For the text-containing cell, return its midpoint in [X, Y] coordinate format. 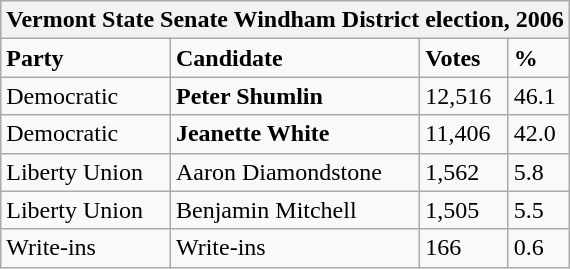
42.0 [538, 134]
46.1 [538, 96]
5.5 [538, 210]
Aaron Diamondstone [294, 172]
Votes [464, 58]
0.6 [538, 248]
Jeanette White [294, 134]
166 [464, 248]
12,516 [464, 96]
5.8 [538, 172]
Benjamin Mitchell [294, 210]
Candidate [294, 58]
Vermont State Senate Windham District election, 2006 [286, 20]
Party [86, 58]
11,406 [464, 134]
% [538, 58]
1,505 [464, 210]
Peter Shumlin [294, 96]
1,562 [464, 172]
